Detect which cell encompasses the target text, then output its [X, Y] center coordinate. 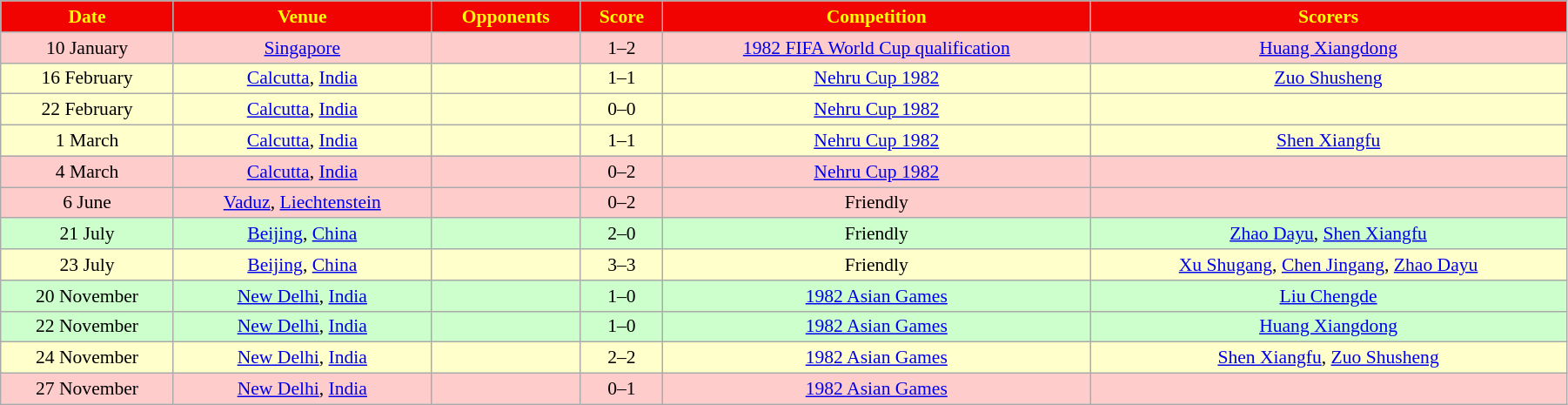
2–2 [621, 358]
Liu Chengde [1329, 296]
1 March [87, 141]
Shen Xiangfu, Zuo Shusheng [1329, 358]
16 February [87, 78]
6 June [87, 203]
22 November [87, 327]
23 July [87, 265]
0–1 [621, 389]
1–2 [621, 48]
Singapore [302, 48]
Vaduz, Liechtenstein [302, 203]
Date [87, 17]
21 July [87, 234]
4 March [87, 172]
3–3 [621, 265]
Competition [877, 17]
Shen Xiangfu [1329, 141]
Venue [302, 17]
Zuo Shusheng [1329, 78]
27 November [87, 389]
2–0 [621, 234]
Score [621, 17]
0–0 [621, 110]
20 November [87, 296]
22 February [87, 110]
Opponents [506, 17]
10 January [87, 48]
24 November [87, 358]
1982 FIFA World Cup qualification [877, 48]
Zhao Dayu, Shen Xiangfu [1329, 234]
Xu Shugang, Chen Jingang, Zhao Dayu [1329, 265]
Scorers [1329, 17]
